Determine the [x, y] coordinate at the center of the cell enclosing the given text.  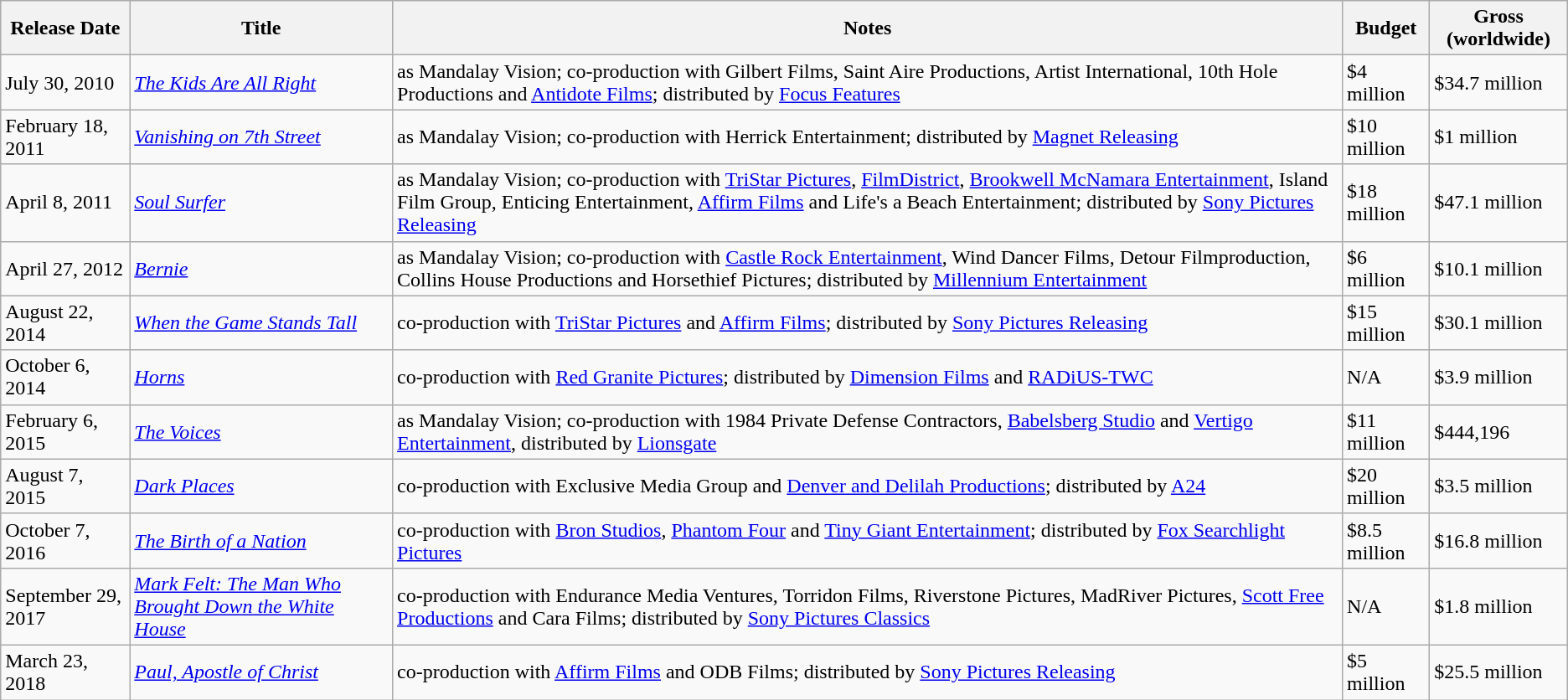
co-production with Affirm Films and ODB Films; distributed by Sony Pictures Releasing [868, 672]
$47.1 million [1499, 203]
August 7, 2015 [65, 486]
$8.5 million [1386, 541]
The Kids Are All Right [261, 82]
September 29, 2017 [65, 606]
February 18, 2011 [65, 137]
The Voices [261, 432]
Paul, Apostle of Christ [261, 672]
October 7, 2016 [65, 541]
co-production with Red Granite Pictures; distributed by Dimension Films and RADiUS-TWC [868, 377]
$3.5 million [1499, 486]
$16.8 million [1499, 541]
$6 million [1386, 268]
$11 million [1386, 432]
co-production with Exclusive Media Group and Denver and Delilah Productions; distributed by A24 [868, 486]
co-production with Bron Studios, Phantom Four and Tiny Giant Entertainment; distributed by Fox Searchlight Pictures [868, 541]
$1.8 million [1499, 606]
$15 million [1386, 323]
Dark Places [261, 486]
$5 million [1386, 672]
Notes [868, 28]
as Mandalay Vision; co-production with Herrick Entertainment; distributed by Magnet Releasing [868, 137]
Bernie [261, 268]
March 23, 2018 [65, 672]
$30.1 million [1499, 323]
April 27, 2012 [65, 268]
$25.5 million [1499, 672]
as Mandalay Vision; co-production with 1984 Private Defense Contractors, Babelsberg Studio and Vertigo Entertainment, distributed by Lionsgate [868, 432]
$3.9 million [1499, 377]
Soul Surfer [261, 203]
Gross (worldwide) [1499, 28]
Mark Felt: The Man Who Brought Down the White House [261, 606]
Title [261, 28]
$34.7 million [1499, 82]
$10 million [1386, 137]
April 8, 2011 [65, 203]
Release Date [65, 28]
$4 million [1386, 82]
February 6, 2015 [65, 432]
When the Game Stands Tall [261, 323]
Vanishing on 7th Street [261, 137]
$1 million [1499, 137]
October 6, 2014 [65, 377]
$18 million [1386, 203]
August 22, 2014 [65, 323]
$20 million [1386, 486]
Horns [261, 377]
co-production with TriStar Pictures and Affirm Films; distributed by Sony Pictures Releasing [868, 323]
July 30, 2010 [65, 82]
$10.1 million [1499, 268]
The Birth of a Nation [261, 541]
$444,196 [1499, 432]
Budget [1386, 28]
